Determine the (x, y) coordinate at the center of the cell enclosing the given text.  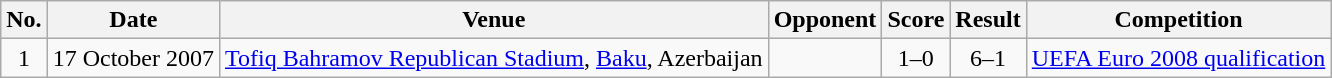
1 (24, 58)
1–0 (916, 58)
Opponent (825, 20)
6–1 (988, 58)
Tofiq Bahramov Republican Stadium, Baku, Azerbaijan (494, 58)
Date (133, 20)
Result (988, 20)
UEFA Euro 2008 qualification (1178, 58)
No. (24, 20)
Venue (494, 20)
Competition (1178, 20)
Score (916, 20)
17 October 2007 (133, 58)
